Output the (X, Y) coordinate of the center of the cell containing the given text.  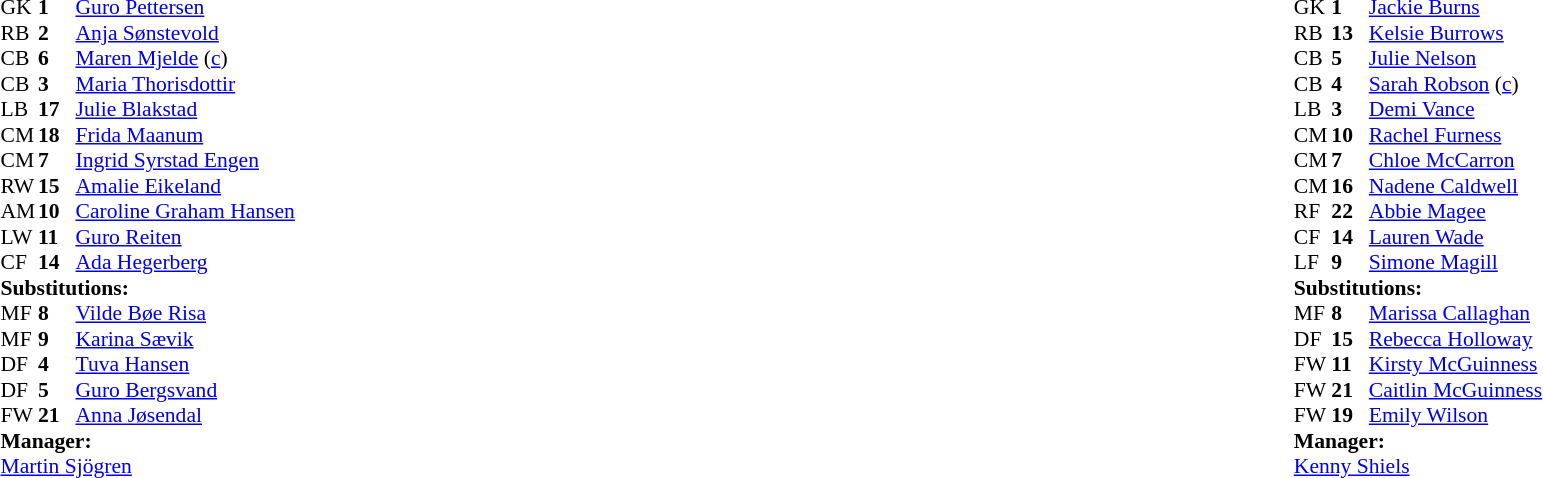
Frida Maanum (186, 135)
Julie Blakstad (186, 109)
Rebecca Holloway (1456, 339)
AM (19, 211)
6 (57, 59)
Emily Wilson (1456, 415)
Demi Vance (1456, 109)
Lauren Wade (1456, 237)
RF (1313, 211)
19 (1350, 415)
16 (1350, 186)
Maren Mjelde (c) (186, 59)
Ada Hegerberg (186, 263)
Marissa Callaghan (1456, 313)
Karina Sævik (186, 339)
Amalie Eikeland (186, 186)
Vilde Bøe Risa (186, 313)
18 (57, 135)
Guro Reiten (186, 237)
13 (1350, 33)
Anna Jøsendal (186, 415)
2 (57, 33)
22 (1350, 211)
Tuva Hansen (186, 365)
Rachel Furness (1456, 135)
Guro Bergsvand (186, 390)
LF (1313, 263)
Caitlin McGuinness (1456, 390)
RW (19, 186)
Kirsty McGuinness (1456, 365)
Anja Sønstevold (186, 33)
Kelsie Burrows (1456, 33)
Sarah Robson (c) (1456, 84)
Nadene Caldwell (1456, 186)
Abbie Magee (1456, 211)
Simone Magill (1456, 263)
Caroline Graham Hansen (186, 211)
Julie Nelson (1456, 59)
17 (57, 109)
LW (19, 237)
Maria Thorisdottir (186, 84)
Ingrid Syrstad Engen (186, 161)
Chloe McCarron (1456, 161)
